Locate the cell with the specified text and output its [X, Y] center coordinate. 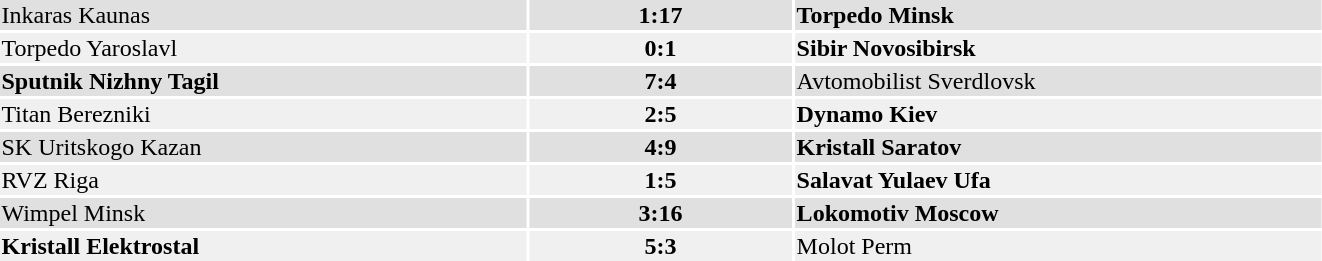
SK Uritskogo Kazan [263, 147]
1:17 [660, 15]
1:5 [660, 180]
Sputnik Nizhny Tagil [263, 81]
Salavat Yulaev Ufa [1058, 180]
Avtomobilist Sverdlovsk [1058, 81]
RVZ Riga [263, 180]
Molot Perm [1058, 246]
2:5 [660, 114]
3:16 [660, 213]
Titan Berezniki [263, 114]
Kristall Elektrostal [263, 246]
Kristall Saratov [1058, 147]
4:9 [660, 147]
Lokomotiv Moscow [1058, 213]
Torpedo Yaroslavl [263, 48]
Torpedo Minsk [1058, 15]
Inkaras Kaunas [263, 15]
7:4 [660, 81]
Wimpel Minsk [263, 213]
5:3 [660, 246]
Dynamo Kiev [1058, 114]
Sibir Novosibirsk [1058, 48]
0:1 [660, 48]
